Output the (X, Y) coordinate of the center of the cell containing the given text.  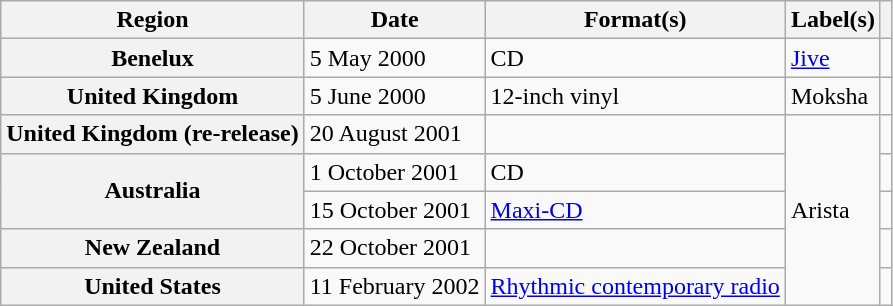
1 October 2001 (394, 172)
Moksha (832, 96)
22 October 2001 (394, 248)
11 February 2002 (394, 286)
United Kingdom (152, 96)
Format(s) (635, 20)
Label(s) (832, 20)
Rhythmic contemporary radio (635, 286)
United Kingdom (re-release) (152, 134)
Maxi-CD (635, 210)
Benelux (152, 58)
Arista (832, 210)
15 October 2001 (394, 210)
United States (152, 286)
Date (394, 20)
Region (152, 20)
Australia (152, 191)
5 May 2000 (394, 58)
20 August 2001 (394, 134)
Jive (832, 58)
12-inch vinyl (635, 96)
5 June 2000 (394, 96)
New Zealand (152, 248)
